Identify which cell holds the provided text, then report its (x, y) central coordinate. 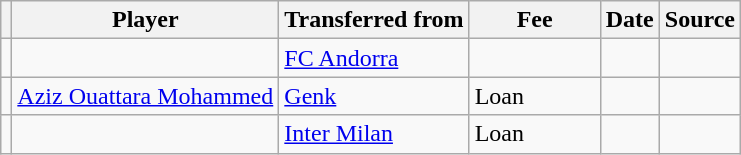
Inter Milan (374, 134)
Aziz Ouattara Mohammed (146, 96)
Genk (374, 96)
Fee (534, 20)
Transferred from (374, 20)
FC Andorra (374, 58)
Date (630, 20)
Source (700, 20)
Player (146, 20)
